Search for the cell housing the specified text and yield its (x, y) center coordinate. 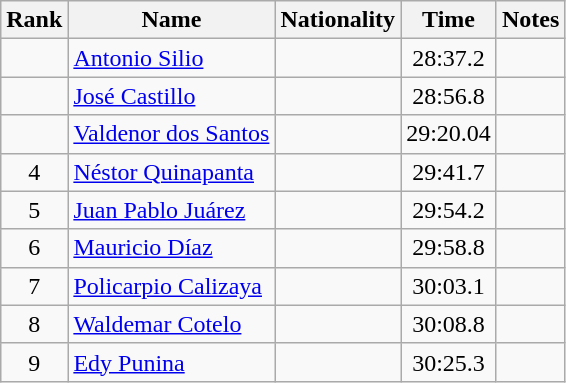
Nationality (338, 20)
Policarpio Calizaya (172, 286)
8 (34, 324)
28:37.2 (449, 58)
Edy Punina (172, 362)
28:56.8 (449, 96)
30:08.8 (449, 324)
Notes (530, 20)
Juan Pablo Juárez (172, 210)
José Castillo (172, 96)
29:54.2 (449, 210)
4 (34, 172)
29:58.8 (449, 248)
Mauricio Díaz (172, 248)
5 (34, 210)
Néstor Quinapanta (172, 172)
6 (34, 248)
Waldemar Cotelo (172, 324)
9 (34, 362)
Antonio Silio (172, 58)
29:20.04 (449, 134)
Rank (34, 20)
Valdenor dos Santos (172, 134)
30:03.1 (449, 286)
Time (449, 20)
Name (172, 20)
7 (34, 286)
29:41.7 (449, 172)
30:25.3 (449, 362)
